Return (x, y) of the center of cell containing provided text 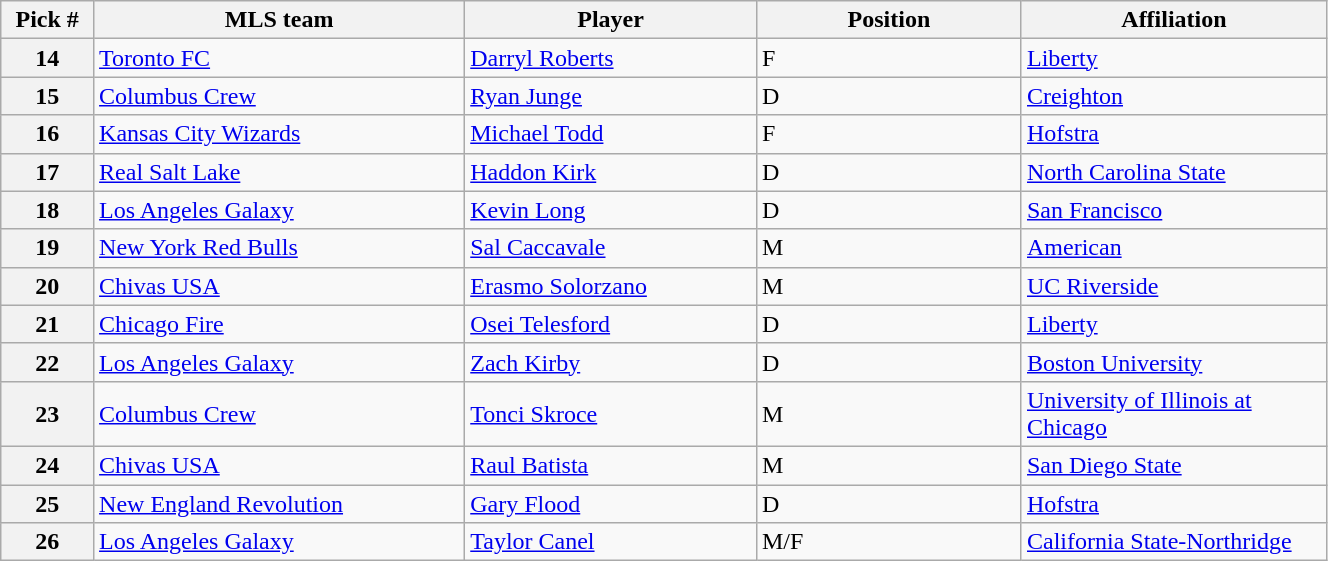
21 (48, 324)
San Diego State (1174, 465)
Zach Kirby (611, 362)
26 (48, 542)
Raul Batista (611, 465)
15 (48, 96)
16 (48, 134)
North Carolina State (1174, 172)
MLS team (280, 20)
M/F (888, 542)
Erasmo Solorzano (611, 286)
Michael Todd (611, 134)
24 (48, 465)
Position (888, 20)
18 (48, 210)
Toronto FC (280, 58)
19 (48, 248)
Taylor Canel (611, 542)
Tonci Skroce (611, 414)
Kansas City Wizards (280, 134)
Affiliation (1174, 20)
23 (48, 414)
Real Salt Lake (280, 172)
Ryan Junge (611, 96)
17 (48, 172)
San Francisco (1174, 210)
14 (48, 58)
Boston University (1174, 362)
Player (611, 20)
20 (48, 286)
American (1174, 248)
Chicago Fire (280, 324)
University of Illinois at Chicago (1174, 414)
Kevin Long (611, 210)
New York Red Bulls (280, 248)
California State-Northridge (1174, 542)
New England Revolution (280, 503)
Osei Telesford (611, 324)
Sal Caccavale (611, 248)
22 (48, 362)
Haddon Kirk (611, 172)
25 (48, 503)
Creighton (1174, 96)
Darryl Roberts (611, 58)
UC Riverside (1174, 286)
Gary Flood (611, 503)
Pick # (48, 20)
